Provide the [x, y] coordinate of the cell's center where the given text is located.  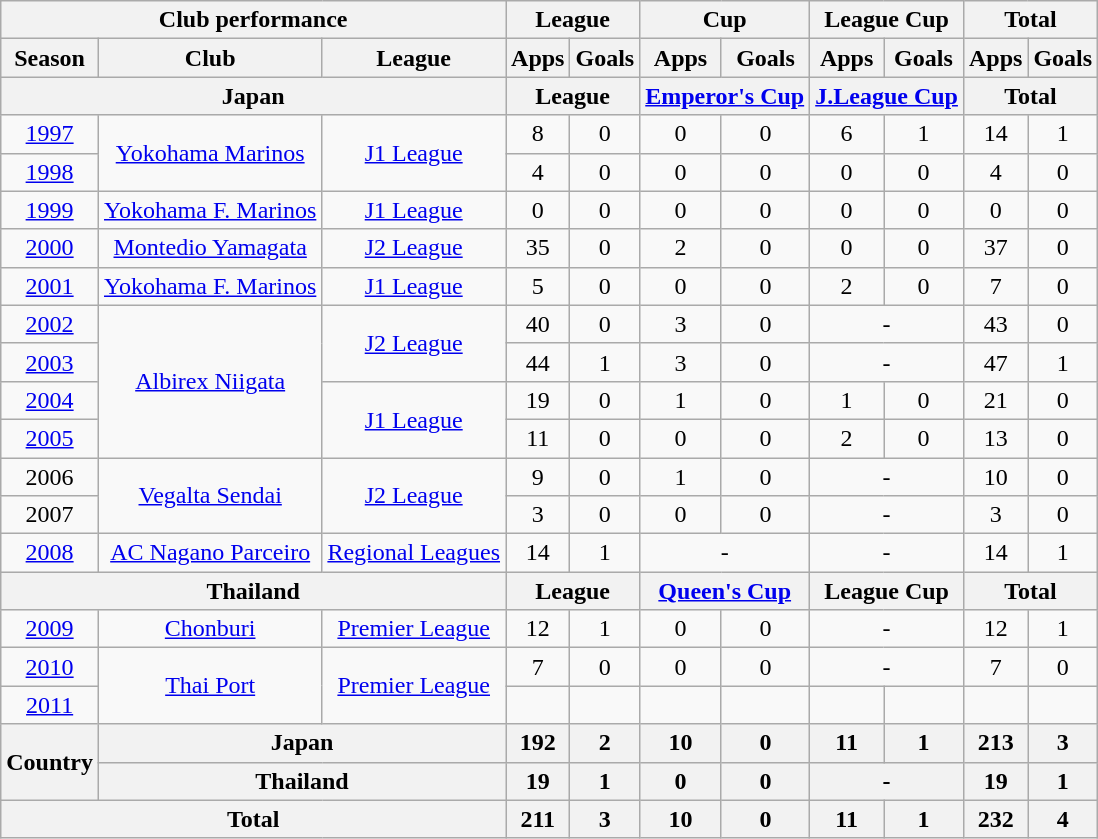
Queen's Cup [725, 591]
2002 [50, 324]
2003 [50, 362]
Club performance [254, 20]
Emperor's Cup [725, 96]
J.League Cup [887, 96]
232 [995, 819]
2005 [50, 438]
37 [995, 248]
AC Nagano Parceiro [210, 553]
2001 [50, 286]
44 [538, 362]
Country [50, 762]
2006 [50, 477]
Cup [725, 20]
211 [538, 819]
2011 [50, 705]
Regional Leagues [414, 553]
2007 [50, 515]
1999 [50, 210]
47 [995, 362]
43 [995, 324]
192 [538, 743]
8 [538, 134]
2008 [50, 553]
Montedio Yamagata [210, 248]
2004 [50, 400]
2000 [50, 248]
2010 [50, 667]
13 [995, 438]
2009 [50, 629]
9 [538, 477]
35 [538, 248]
Yokohama Marinos [210, 153]
5 [538, 286]
1997 [50, 134]
Season [50, 58]
Albirex Niigata [210, 381]
21 [995, 400]
Club [210, 58]
1998 [50, 172]
40 [538, 324]
Vegalta Sendai [210, 496]
Chonburi [210, 629]
Thai Port [210, 686]
6 [847, 134]
213 [995, 743]
